Scan for the cell matching the given text and deliver its (x, y) coordinate at center. 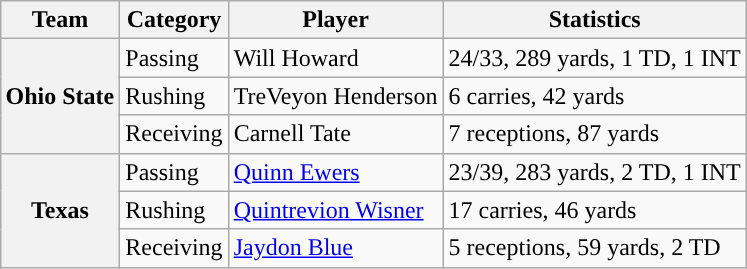
Category (174, 20)
7 receptions, 87 yards (594, 134)
Statistics (594, 20)
24/33, 289 yards, 1 TD, 1 INT (594, 58)
Team (60, 20)
Quintrevion Wisner (336, 210)
23/39, 283 yards, 2 TD, 1 INT (594, 172)
Will Howard (336, 58)
Carnell Tate (336, 134)
Jaydon Blue (336, 248)
Quinn Ewers (336, 172)
Player (336, 20)
Texas (60, 210)
5 receptions, 59 yards, 2 TD (594, 248)
TreVeyon Henderson (336, 96)
6 carries, 42 yards (594, 96)
Ohio State (60, 96)
17 carries, 46 yards (594, 210)
